Scan for the cell matching the given text and deliver its (x, y) coordinate at center. 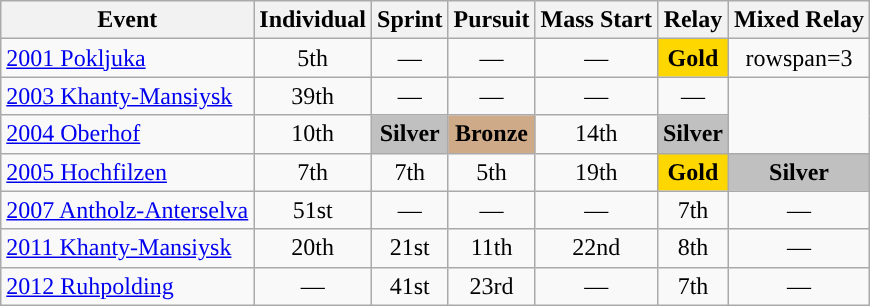
rowspan=3 (800, 58)
Event (128, 20)
19th (596, 172)
Pursuit (492, 20)
Mass Start (596, 20)
2001 Pokljuka (128, 58)
2012 Ruhpolding (128, 286)
11th (492, 248)
Individual (313, 20)
2003 Khanty-Mansiysk (128, 96)
Mixed Relay (800, 20)
21st (410, 248)
2005 Hochfilzen (128, 172)
2007 Antholz-Anterselva (128, 210)
23rd (492, 286)
14th (596, 134)
Sprint (410, 20)
10th (313, 134)
20th (313, 248)
8th (692, 248)
2004 Oberhof (128, 134)
Relay (692, 20)
2011 Khanty-Mansiysk (128, 248)
22nd (596, 248)
41st (410, 286)
39th (313, 96)
51st (313, 210)
Bronze (492, 134)
